From the cell containing the given text, extract its center point as [x, y] coordinate. 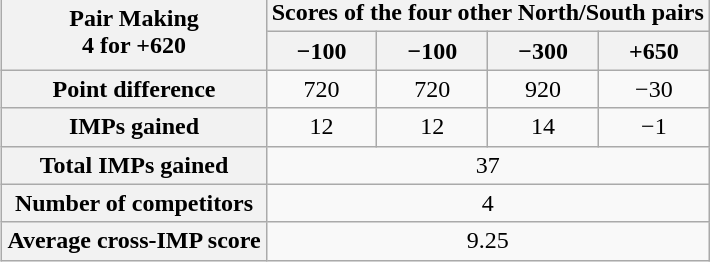
Average cross-IMP score [134, 241]
Number of competitors [134, 203]
+650 [654, 51]
−1 [654, 127]
Total IMPs gained [134, 165]
−300 [544, 51]
−30 [654, 89]
14 [544, 127]
9.25 [488, 241]
37 [488, 165]
4 [488, 203]
IMPs gained [134, 127]
Point difference [134, 89]
920 [544, 89]
